Pinpoint the cell where the given text exists, returning its [X, Y] midpoint coordinate. 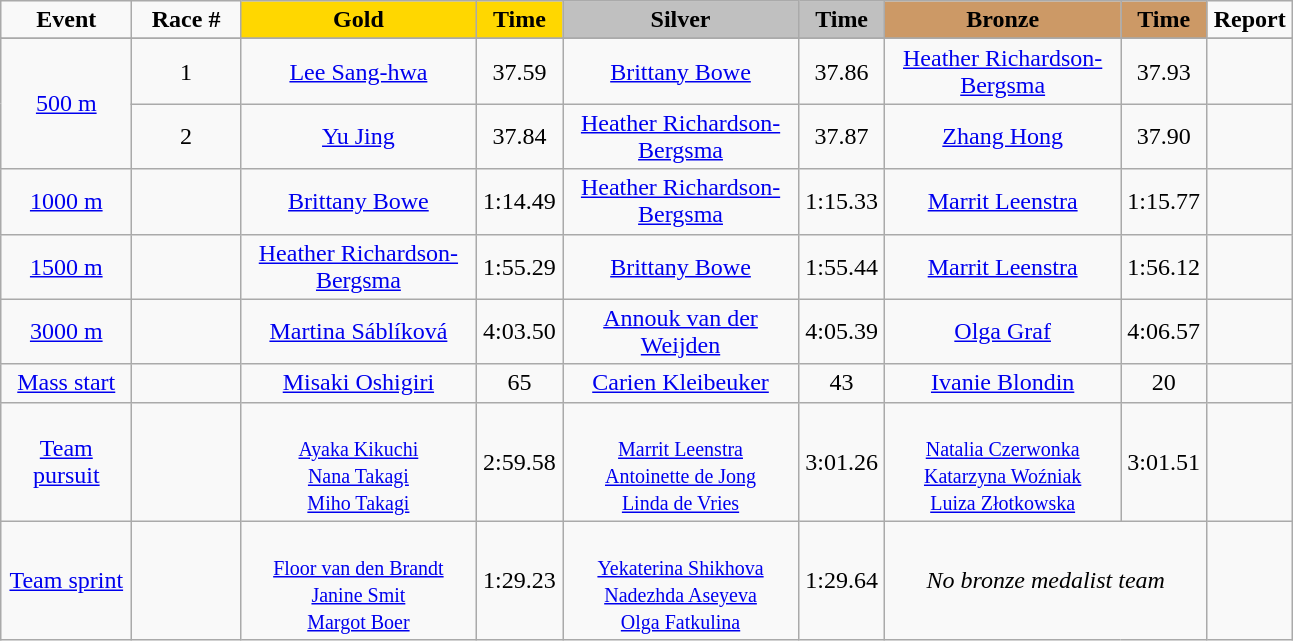
Team pursuit [66, 462]
Yu Jing [358, 136]
37.93 [1164, 72]
Silver [680, 20]
37.86 [842, 72]
1:14.49 [519, 202]
Floor van den BrandtJanine SmitMargot Boer [358, 580]
Carien Kleibeuker [680, 383]
Team sprint [66, 580]
4:03.50 [519, 332]
1:56.12 [1164, 266]
500 m [66, 104]
Mass start [66, 383]
37.59 [519, 72]
Event [66, 20]
4:05.39 [842, 332]
Misaki Oshigiri [358, 383]
Ayaka KikuchiNana TakagiMiho Takagi [358, 462]
65 [519, 383]
43 [842, 383]
3000 m [66, 332]
Lee Sang-hwa [358, 72]
Ivanie Blondin [1003, 383]
Annouk van der Weijden [680, 332]
Bronze [1003, 20]
2:59.58 [519, 462]
Report [1250, 20]
Martina Sáblíková [358, 332]
37.87 [842, 136]
2 [186, 136]
4:06.57 [1164, 332]
1 [186, 72]
Gold [358, 20]
Race # [186, 20]
Natalia CzerwonkaKatarzyna WoźniakLuiza Złotkowska [1003, 462]
1:15.77 [1164, 202]
No bronze medalist team [1046, 580]
1:55.44 [842, 266]
3:01.26 [842, 462]
1:29.23 [519, 580]
1:29.64 [842, 580]
Marrit LeenstraAntoinette de JongLinda de Vries [680, 462]
Olga Graf [1003, 332]
1500 m [66, 266]
20 [1164, 383]
3:01.51 [1164, 462]
1000 m [66, 202]
1:15.33 [842, 202]
1:55.29 [519, 266]
37.90 [1164, 136]
Yekaterina ShikhovaNadezhda AseyevaOlga Fatkulina [680, 580]
Zhang Hong [1003, 136]
37.84 [519, 136]
